Output the [X, Y] coordinate of the center of the cell containing the given text.  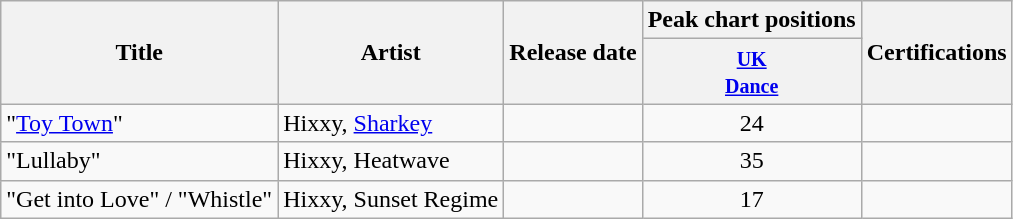
Peak chart positions [752, 20]
Certifications [936, 52]
"Get into Love" / "Whistle" [140, 199]
17 [752, 199]
Release date [573, 52]
"Lullaby" [140, 161]
Hixxy, Heatwave [391, 161]
"Toy Town" [140, 123]
35 [752, 161]
Hixxy, Sunset Regime [391, 199]
Hixxy, Sharkey [391, 123]
UK Dance [752, 72]
24 [752, 123]
Artist [391, 52]
Title [140, 52]
